Provide the (X, Y) coordinate of the cell's center where the given text is located.  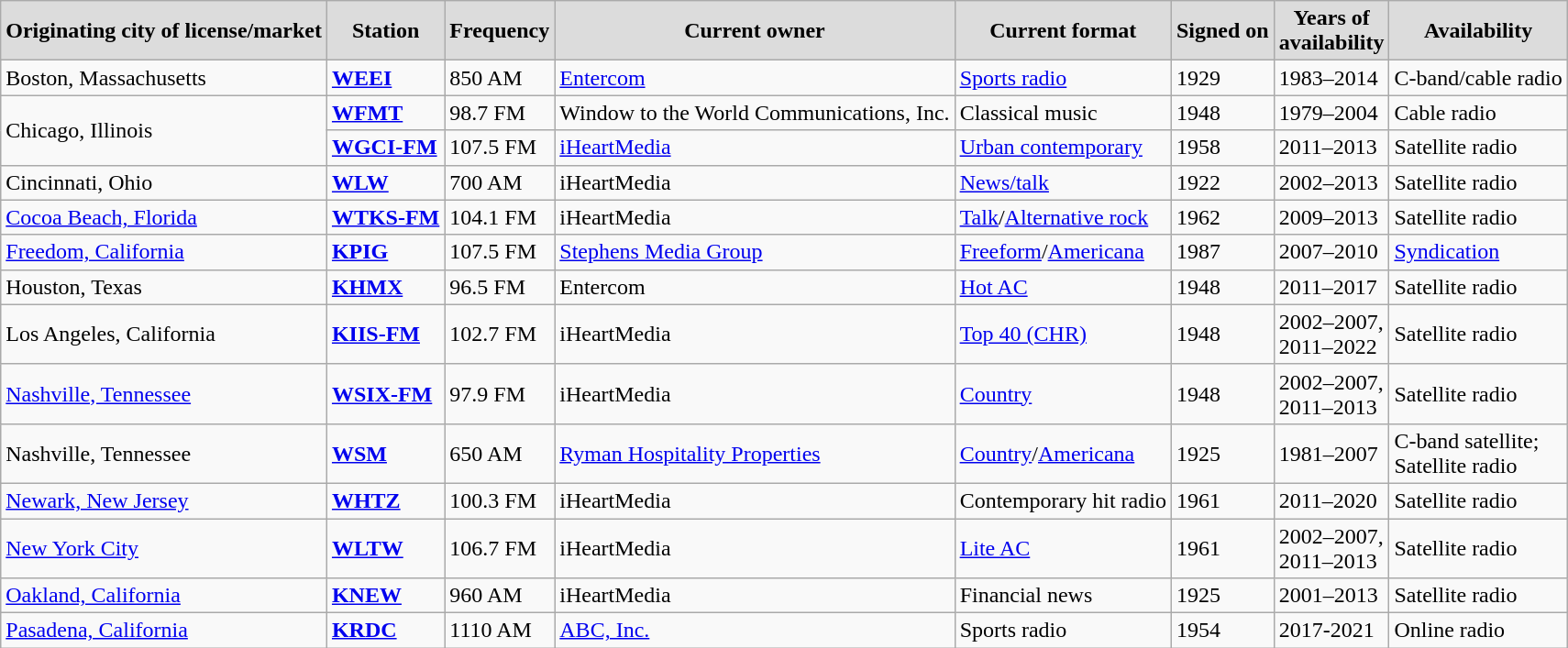
700 AM (500, 182)
Online radio (1478, 631)
Freeform/Americana (1063, 252)
Contemporary hit radio (1063, 500)
1922 (1222, 182)
Lite AC (1063, 548)
WSM (385, 453)
News/talk (1063, 182)
1981–2007 (1331, 453)
Talk/Alternative rock (1063, 217)
1983–2014 (1331, 78)
650 AM (500, 453)
98.7 FM (500, 113)
Houston, Texas (164, 287)
Hot AC (1063, 287)
Stephens Media Group (755, 252)
C-band satellite;Satellite radio (1478, 453)
850 AM (500, 78)
Financial news (1063, 596)
C-band/cable radio (1478, 78)
1954 (1222, 631)
Station (385, 31)
Classical music (1063, 113)
KIIS-FM (385, 334)
Freedom, California (164, 252)
Boston, Massachusetts (164, 78)
Los Angeles, California (164, 334)
960 AM (500, 596)
Top 40 (CHR) (1063, 334)
100.3 FM (500, 500)
104.1 FM (500, 217)
WEEI (385, 78)
Window to the World Communications, Inc. (755, 113)
Urban contemporary (1063, 148)
2001–2013 (1331, 596)
1929 (1222, 78)
102.7 FM (500, 334)
Current owner (755, 31)
New York City (164, 548)
97.9 FM (500, 394)
KHMX (385, 287)
2011–2013 (1331, 148)
2011–2017 (1331, 287)
Availability (1478, 31)
Newark, New Jersey (164, 500)
1958 (1222, 148)
Signed on (1222, 31)
WTKS-FM (385, 217)
WLTW (385, 548)
1110 AM (500, 631)
KPIG (385, 252)
1979–2004 (1331, 113)
WHTZ (385, 500)
Cable radio (1478, 113)
Cocoa Beach, Florida (164, 217)
Country (1063, 394)
Originating city of license/market (164, 31)
Oakland, California (164, 596)
2002–2007,2011–2022 (1331, 334)
Pasadena, California (164, 631)
Years ofavailability (1331, 31)
WGCI-FM (385, 148)
WSIX-FM (385, 394)
2009–2013 (1331, 217)
KRDC (385, 631)
Country/Americana (1063, 453)
WFMT (385, 113)
1962 (1222, 217)
106.7 FM (500, 548)
2011–2020 (1331, 500)
Cincinnati, Ohio (164, 182)
WLW (385, 182)
2007–2010 (1331, 252)
2017-2021 (1331, 631)
Current format (1063, 31)
2002–2013 (1331, 182)
KNEW (385, 596)
1987 (1222, 252)
96.5 FM (500, 287)
ABC, Inc. (755, 631)
Ryman Hospitality Properties (755, 453)
Syndication (1478, 252)
Chicago, Illinois (164, 130)
Frequency (500, 31)
